Provide the (X, Y) coordinate of the cell's center where the given text is located.  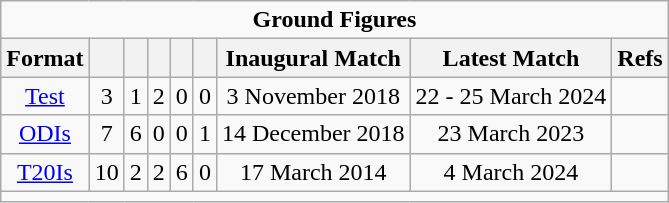
ODIs (45, 134)
Ground Figures (334, 20)
Format (45, 58)
10 (106, 172)
17 March 2014 (313, 172)
23 March 2023 (511, 134)
Inaugural Match (313, 58)
T20Is (45, 172)
Refs (640, 58)
22 - 25 March 2024 (511, 96)
3 November 2018 (313, 96)
7 (106, 134)
4 March 2024 (511, 172)
14 December 2018 (313, 134)
Test (45, 96)
3 (106, 96)
Latest Match (511, 58)
